From the cell containing the given text, extract its center point as [x, y] coordinate. 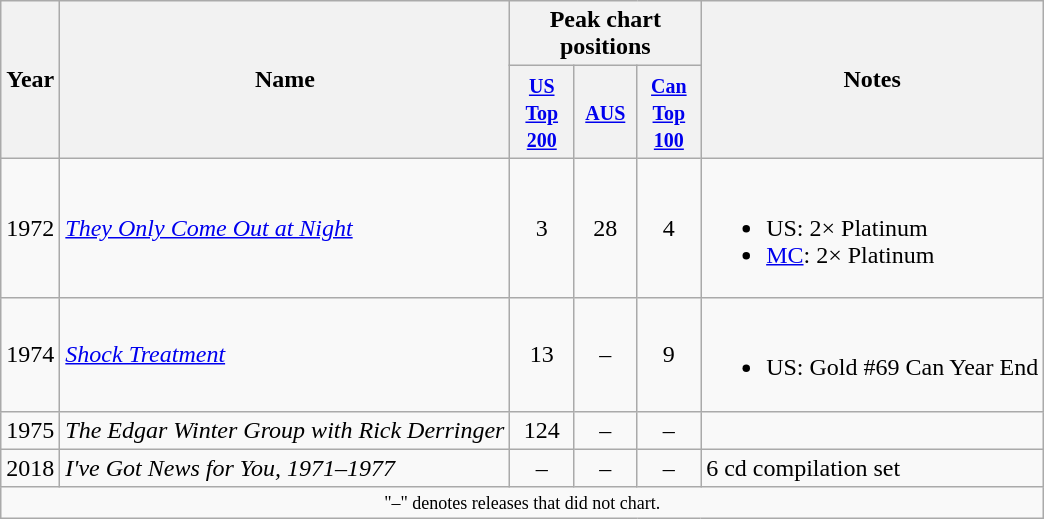
Notes [872, 80]
The Edgar Winter Group with Rick Derringer [285, 430]
They Only Come Out at Night [285, 228]
124 [542, 430]
13 [542, 354]
US: 2× PlatinumMC: 2× Platinum [872, 228]
Year [30, 80]
Peak chart positions [606, 34]
4 [669, 228]
1975 [30, 430]
"–" denotes releases that did not chart. [522, 502]
28 [606, 228]
6 cd compilation set [872, 468]
1972 [30, 228]
US Top 200 [542, 112]
2018 [30, 468]
Can Top 100 [669, 112]
1974 [30, 354]
3 [542, 228]
9 [669, 354]
US: Gold #69 Can Year End [872, 354]
AUS [606, 112]
Shock Treatment [285, 354]
Name [285, 80]
I've Got News for You, 1971–1977 [285, 468]
